For the text-containing cell, return its midpoint in [X, Y] coordinate format. 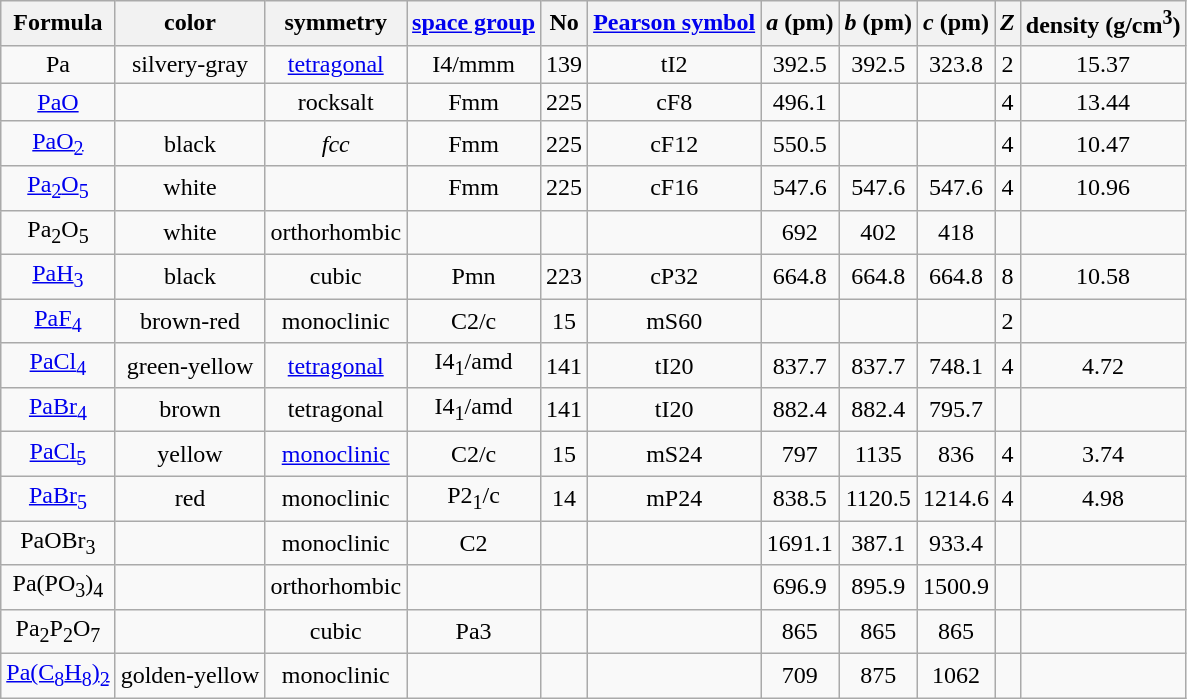
PaBr5 [58, 498]
I4/mmm [474, 64]
c (pm) [956, 24]
PaCl4 [58, 365]
8 [1008, 276]
brown [190, 409]
895.9 [878, 587]
1062 [956, 676]
709 [800, 676]
836 [956, 454]
795.7 [956, 409]
a (pm) [800, 24]
fcc [336, 143]
1120.5 [878, 498]
mP24 [674, 498]
mS24 [674, 454]
red [190, 498]
Z [1008, 24]
PaF4 [58, 321]
brown-red [190, 321]
PaBr4 [58, 409]
silvery-gray [190, 64]
550.5 [800, 143]
cF12 [674, 143]
15.37 [1103, 64]
139 [564, 64]
symmetry [336, 24]
golden-yellow [190, 676]
748.1 [956, 365]
No [564, 24]
14 [564, 498]
402 [878, 232]
838.5 [800, 498]
418 [956, 232]
496.1 [800, 102]
933.4 [956, 543]
density (g/cm3) [1103, 24]
P21/c [474, 498]
rocksalt [336, 102]
Pa [58, 64]
387.1 [878, 543]
692 [800, 232]
1500.9 [956, 587]
10.47 [1103, 143]
space group [474, 24]
Formula [58, 24]
cF8 [674, 102]
1691.1 [800, 543]
b (pm) [878, 24]
yellow [190, 454]
Pmn [474, 276]
10.96 [1103, 188]
Pa(C8H8)2 [58, 676]
PaOBr3 [58, 543]
C2 [474, 543]
Pearson symbol [674, 24]
13.44 [1103, 102]
1135 [878, 454]
PaCl5 [58, 454]
797 [800, 454]
PaO2 [58, 143]
mS60 [674, 321]
696.9 [800, 587]
223 [564, 276]
color [190, 24]
Pa3 [474, 631]
4.72 [1103, 365]
cF16 [674, 188]
tI2 [674, 64]
3.74 [1103, 454]
4.98 [1103, 498]
PaH3 [58, 276]
Pa2P2O7 [58, 631]
10.58 [1103, 276]
1214.6 [956, 498]
green-yellow [190, 365]
875 [878, 676]
323.8 [956, 64]
Pa(PO3)4 [58, 587]
PaO [58, 102]
cP32 [674, 276]
